From the cell containing the given text, extract its center point as (X, Y) coordinate. 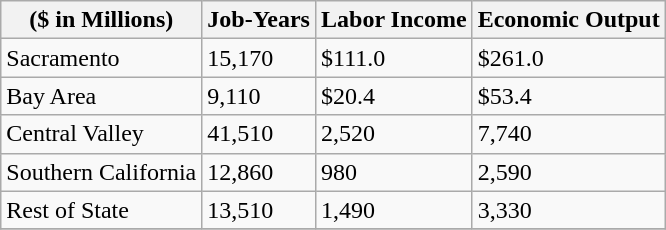
Southern California (102, 172)
Central Valley (102, 134)
Sacramento (102, 58)
Economic Output (568, 20)
1,490 (394, 210)
9,110 (259, 96)
13,510 (259, 210)
15,170 (259, 58)
$20.4 (394, 96)
Bay Area (102, 96)
$111.0 (394, 58)
41,510 (259, 134)
7,740 (568, 134)
$53.4 (568, 96)
980 (394, 172)
Job-Years (259, 20)
Rest of State (102, 210)
2,520 (394, 134)
($ in Millions) (102, 20)
12,860 (259, 172)
$261.0 (568, 58)
Labor Income (394, 20)
2,590 (568, 172)
3,330 (568, 210)
